Search for the cell housing the specified text and yield its [X, Y] center coordinate. 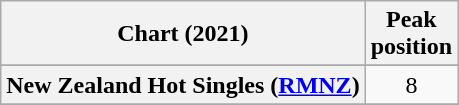
Peakposition [411, 34]
New Zealand Hot Singles (RMNZ) [183, 85]
Chart (2021) [183, 34]
8 [411, 85]
